For the text-containing cell, return its midpoint in [x, y] coordinate format. 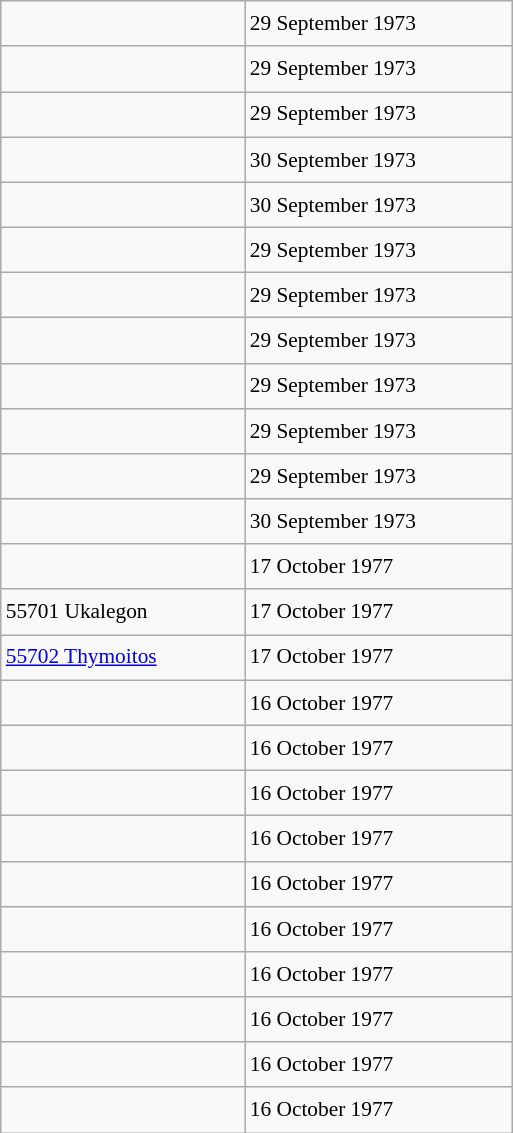
55701 Ukalegon [123, 612]
55702 Thymoitos [123, 658]
